Extract the (x, y) coordinate from the center of the cell holding the provided text.  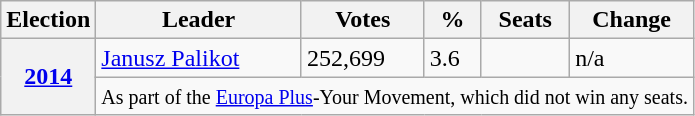
3.6 (452, 58)
2014 (48, 77)
% (452, 20)
Election (48, 20)
Seats (526, 20)
As part of the Europa Plus-Your Movement, which did not win any seats. (395, 96)
Janusz Palikot (199, 58)
Votes (362, 20)
n/a (632, 58)
Leader (199, 20)
Change (632, 20)
252,699 (362, 58)
